Extract the [x, y] coordinate from the center of the cell holding the provided text.  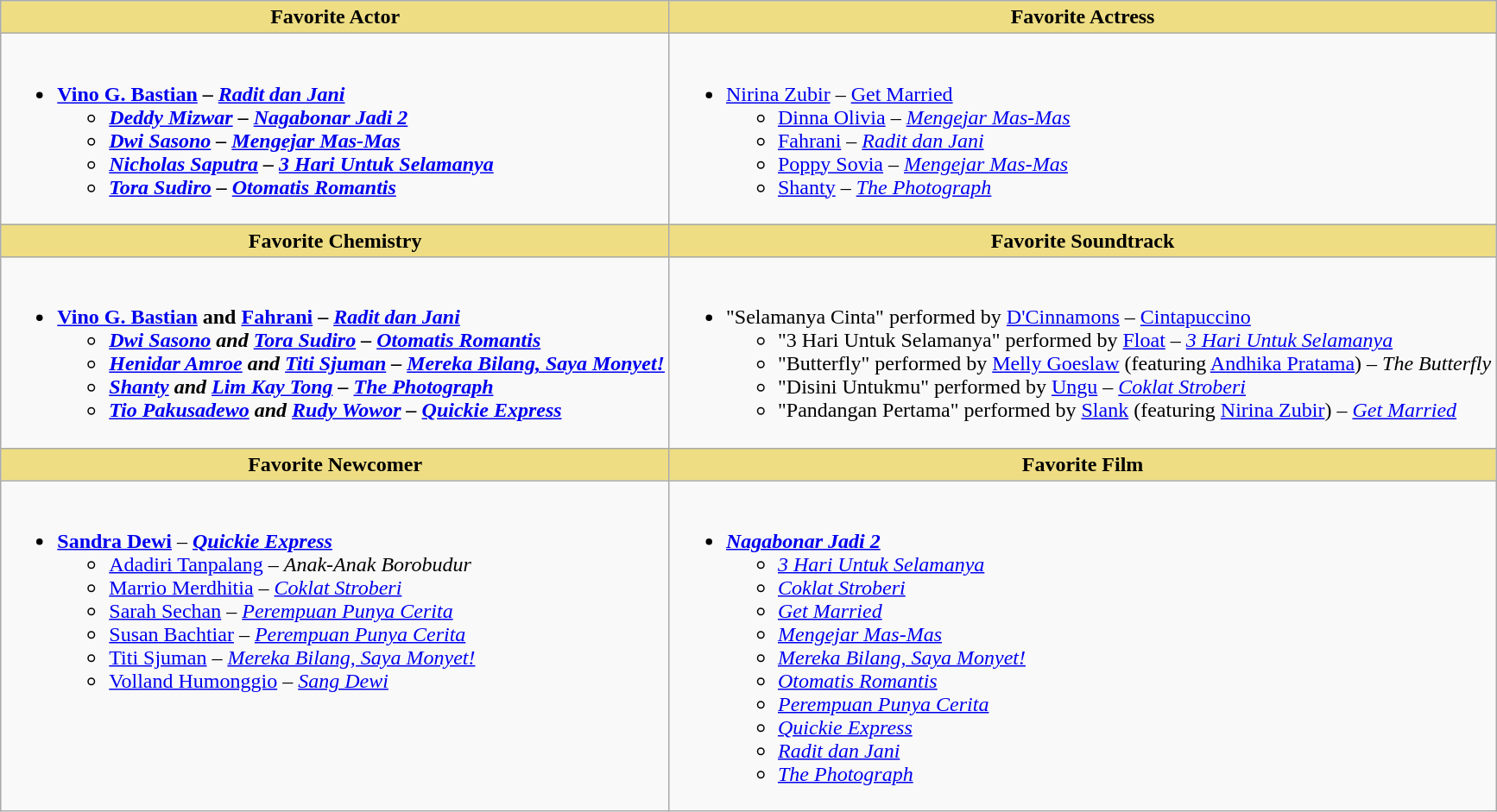
Favorite Film [1083, 464]
Favorite Newcomer [335, 464]
Favorite Soundtrack [1083, 241]
Favorite Actress [1083, 17]
Nirina Zubir – Get MarriedDinna Olivia – Mengejar Mas-MasFahrani – Radit dan JaniPoppy Sovia – Mengejar Mas-MasShanty – The Photograph [1083, 129]
Favorite Chemistry [335, 241]
Favorite Actor [335, 17]
